Capture the cell that displays the provided text and extract its (x, y) central coordinate. 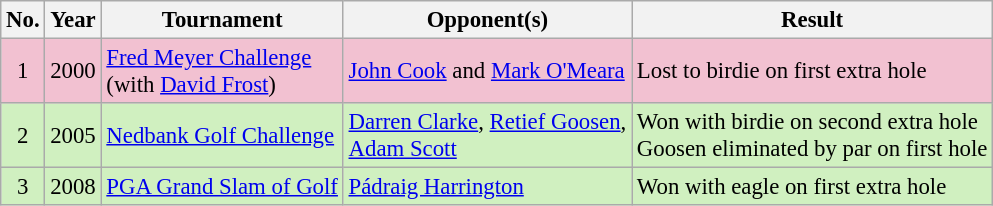
Result (812, 20)
2008 (73, 187)
2000 (73, 72)
Tournament (222, 20)
Opponent(s) (487, 20)
Darren Clarke, Retief Goosen, Adam Scott (487, 136)
Won with eagle on first extra hole (812, 187)
Lost to birdie on first extra hole (812, 72)
3 (23, 187)
Pádraig Harrington (487, 187)
Year (73, 20)
2 (23, 136)
PGA Grand Slam of Golf (222, 187)
Fred Meyer Challenge(with David Frost) (222, 72)
Nedbank Golf Challenge (222, 136)
John Cook and Mark O'Meara (487, 72)
Won with birdie on second extra holeGoosen eliminated by par on first hole (812, 136)
2005 (73, 136)
No. (23, 20)
1 (23, 72)
